Detect which cell encompasses the target text, then output its [x, y] center coordinate. 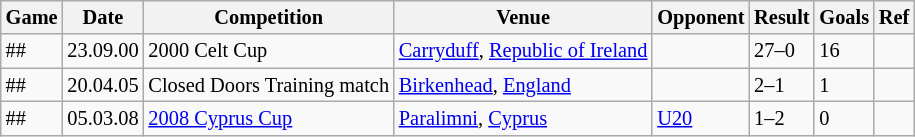
2008 Cyprus Cup [269, 118]
Ref [894, 17]
Opponent [700, 17]
Competition [269, 17]
Date [104, 17]
Paralimni, Cyprus [523, 118]
0 [844, 118]
U20 [700, 118]
2–1 [782, 85]
23.09.00 [104, 51]
2000 Celt Cup [269, 51]
Carryduff, Republic of Ireland [523, 51]
16 [844, 51]
1–2 [782, 118]
Goals [844, 17]
20.04.05 [104, 85]
1 [844, 85]
Closed Doors Training match [269, 85]
Game [32, 17]
27–0 [782, 51]
Result [782, 17]
05.03.08 [104, 118]
Venue [523, 17]
Birkenhead, England [523, 85]
